From the cell containing the given text, extract its center point as (x, y) coordinate. 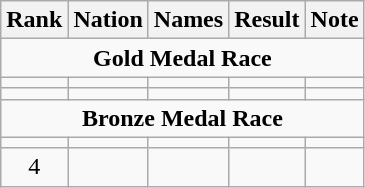
Nation (108, 20)
Bronze Medal Race (182, 118)
4 (34, 167)
Note (334, 20)
Rank (34, 20)
Gold Medal Race (182, 58)
Names (188, 20)
Result (267, 20)
